Pinpoint the cell where the given text exists, returning its (x, y) midpoint coordinate. 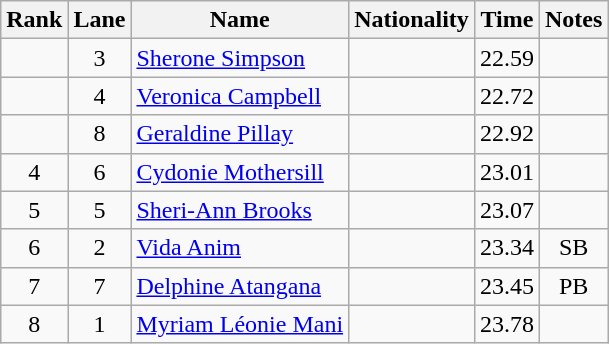
22.59 (506, 58)
Notes (573, 20)
Veronica Campbell (240, 96)
Sheri-Ann Brooks (240, 210)
Name (240, 20)
1 (100, 324)
23.01 (506, 172)
3 (100, 58)
22.72 (506, 96)
SB (573, 248)
PB (573, 286)
Lane (100, 20)
Vida Anim (240, 248)
23.07 (506, 210)
Rank (34, 20)
Cydonie Mothersill (240, 172)
Sherone Simpson (240, 58)
23.34 (506, 248)
Myriam Léonie Mani (240, 324)
Time (506, 20)
22.92 (506, 134)
Geraldine Pillay (240, 134)
Nationality (412, 20)
2 (100, 248)
23.78 (506, 324)
Delphine Atangana (240, 286)
23.45 (506, 286)
